Determine the (X, Y) coordinate at the center of the cell enclosing the given text.  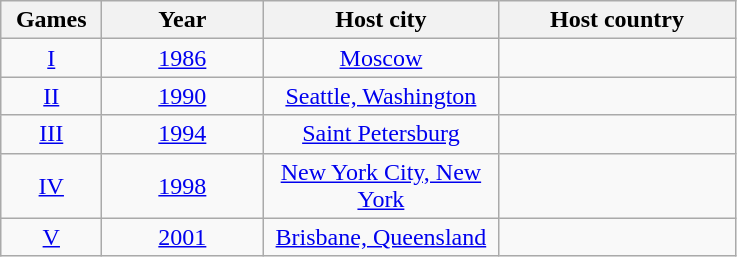
Games (52, 20)
III (52, 134)
1998 (182, 186)
Year (182, 20)
IV (52, 186)
Saint Petersburg (381, 134)
II (52, 96)
V (52, 237)
1994 (182, 134)
New York City, New York (381, 186)
Seattle, Washington (381, 96)
Host city (381, 20)
Brisbane, Queensland (381, 237)
1990 (182, 96)
Host country (617, 20)
2001 (182, 237)
Moscow (381, 58)
I (52, 58)
1986 (182, 58)
